Output the [X, Y] coordinate of the center of the cell containing the given text.  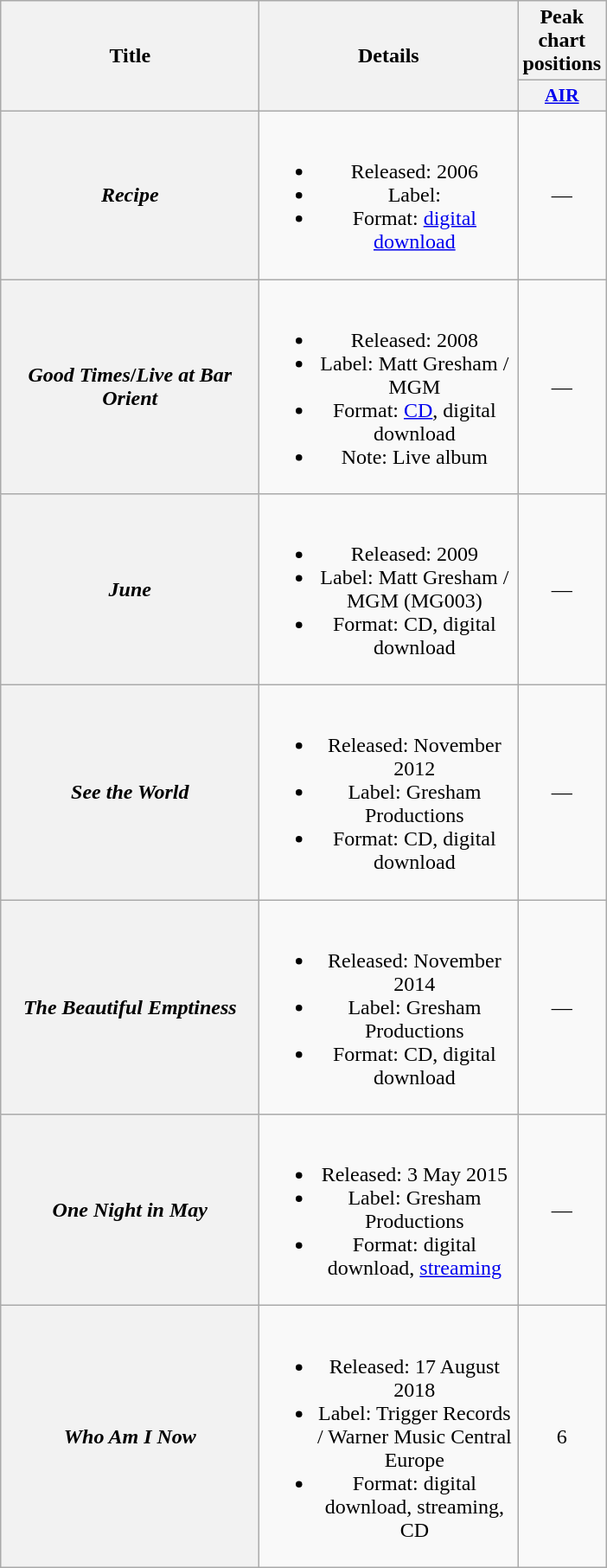
Released: 2008Label: Matt Gresham / MGMFormat: CD, digital downloadNote: Live album [389, 386]
One Night in May [130, 1210]
June [130, 590]
Peak chart positions [562, 41]
AIR [562, 96]
Released: 2006Label: Format: digital download [389, 195]
Who Am I Now [130, 1436]
Released: 17 August 2018Label: Trigger Records / Warner Music Central EuropeFormat: digital download, streaming, CD [389, 1436]
Good Times/Live at Bar Orient [130, 386]
Details [389, 56]
6 [562, 1436]
Recipe [130, 195]
Released: November 2014Label: Gresham ProductionsFormat: CD, digital download [389, 1007]
See the World [130, 793]
Released: 2009Label: Matt Gresham / MGM (MG003)Format: CD, digital download [389, 590]
Released: 3 May 2015Label: Gresham ProductionsFormat: digital download, streaming [389, 1210]
Title [130, 56]
The Beautiful Emptiness [130, 1007]
Released: November 2012Label: Gresham ProductionsFormat: CD, digital download [389, 793]
